Output the [X, Y] coordinate of the center of the cell containing the given text.  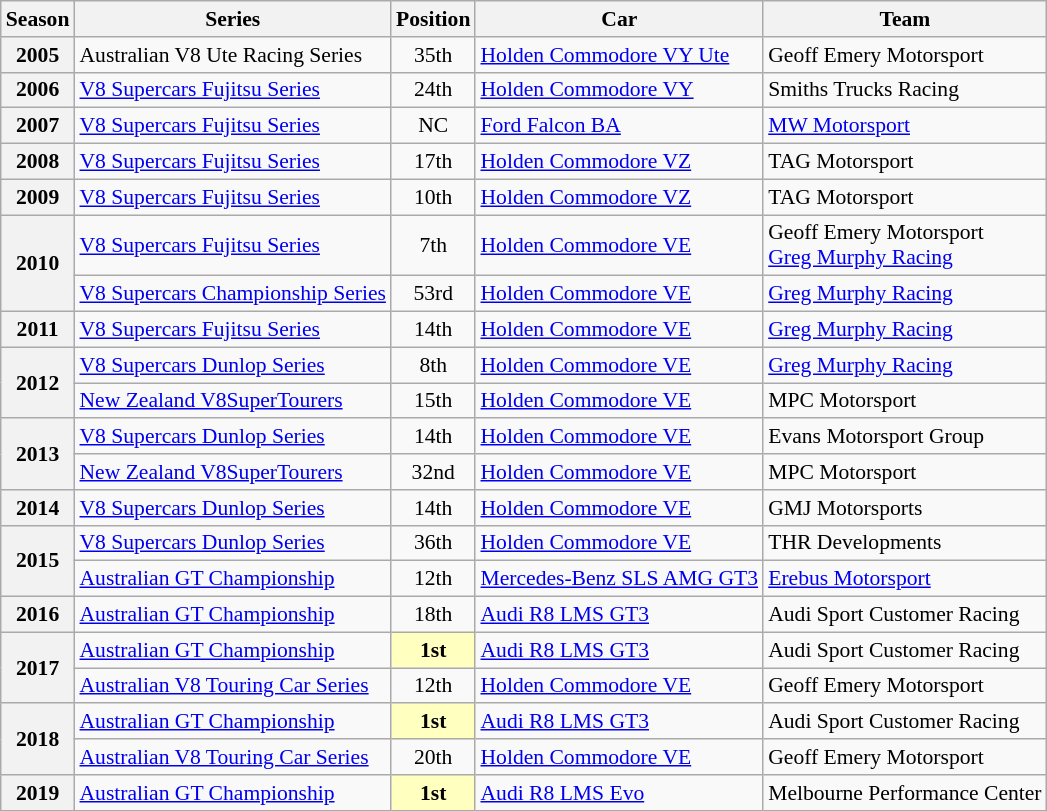
2010 [38, 264]
17th [433, 162]
15th [433, 401]
Erebus Motorsport [904, 579]
Audi R8 LMS Evo [619, 793]
2015 [38, 560]
2011 [38, 330]
36th [433, 543]
2012 [38, 382]
2007 [38, 126]
THR Developments [904, 543]
Ford Falcon BA [619, 126]
Position [433, 19]
2019 [38, 793]
2009 [38, 197]
18th [433, 615]
Season [38, 19]
2013 [38, 454]
V8 Supercars Championship Series [232, 294]
2018 [38, 740]
8th [433, 365]
53rd [433, 294]
MW Motorsport [904, 126]
Series [232, 19]
Melbourne Performance Center [904, 793]
2017 [38, 668]
Car [619, 19]
Mercedes-Benz SLS AMG GT3 [619, 579]
35th [433, 55]
2014 [38, 508]
Evans Motorsport Group [904, 437]
10th [433, 197]
24th [433, 90]
32nd [433, 472]
20th [433, 757]
Australian V8 Ute Racing Series [232, 55]
GMJ Motorsports [904, 508]
2005 [38, 55]
2016 [38, 615]
Holden Commodore VY [619, 90]
NC [433, 126]
Geoff Emery MotorsportGreg Murphy Racing [904, 246]
Team [904, 19]
Holden Commodore VY Ute [619, 55]
2006 [38, 90]
7th [433, 246]
Smiths Trucks Racing [904, 90]
2008 [38, 162]
